Output the (x, y) coordinate of the center of the cell containing the given text.  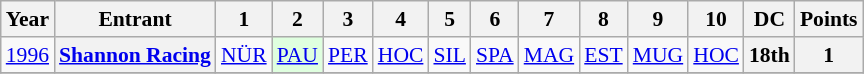
2 (298, 19)
5 (450, 19)
EST (604, 55)
SIL (450, 55)
10 (716, 19)
NÜR (244, 55)
Shannon Racing (135, 55)
SPA (495, 55)
8 (604, 19)
3 (348, 19)
MAG (550, 55)
18th (770, 55)
9 (658, 19)
PAU (298, 55)
MUG (658, 55)
7 (550, 19)
DC (770, 19)
Points (829, 19)
1996 (28, 55)
Year (28, 19)
Entrant (135, 19)
6 (495, 19)
4 (401, 19)
PER (348, 55)
